Extract the [X, Y] coordinate from the center of the cell holding the provided text.  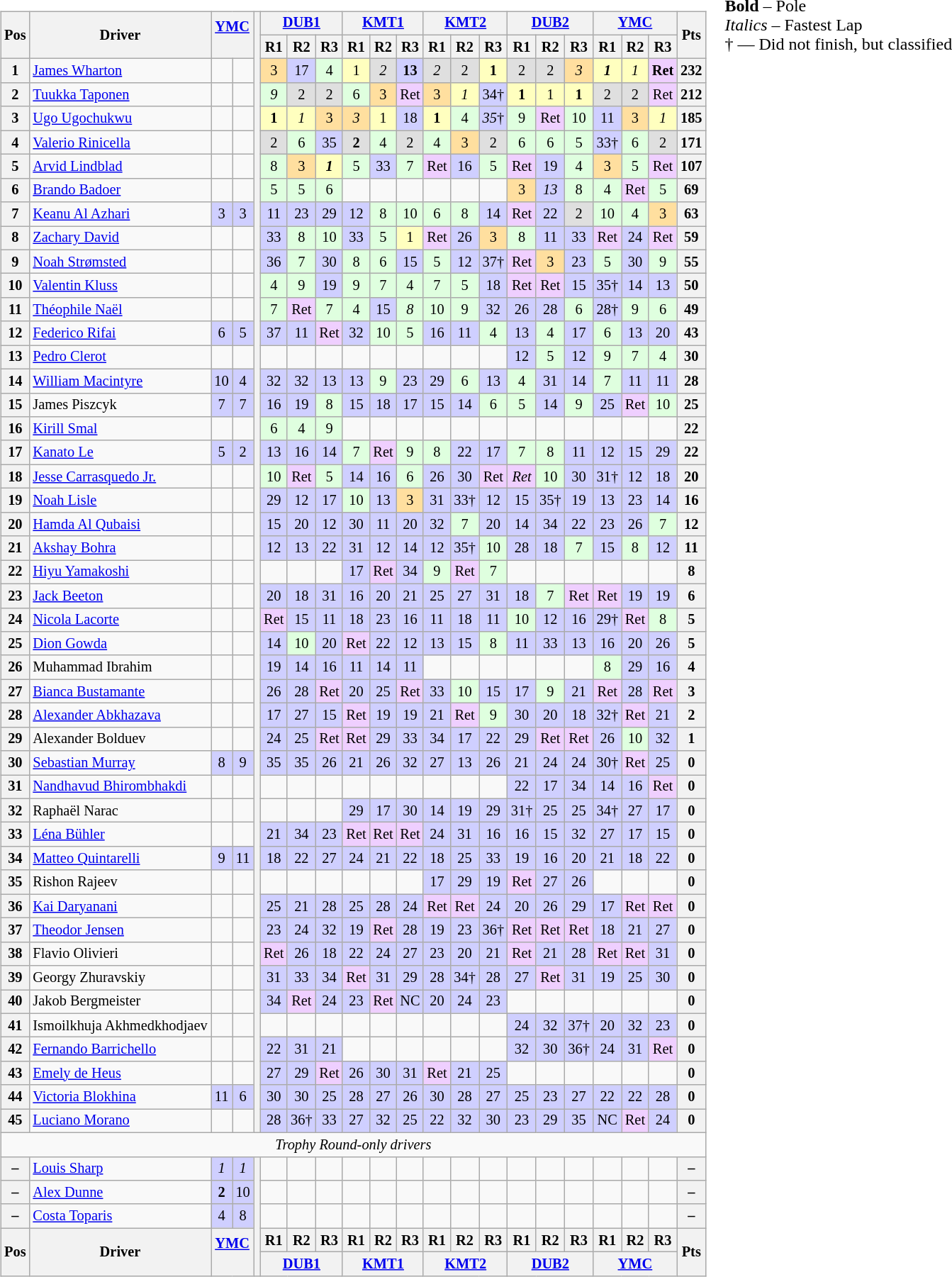
Ugo Ugochukwu [120, 118]
Kai Daryanani [120, 906]
Louis Sharp [120, 1169]
107 [691, 167]
171 [691, 143]
Alex Dunne [120, 1193]
Léna Bühler [120, 835]
30† [607, 763]
Valerio Rinicella [120, 143]
Nandhavud Bhirombhakdi [120, 787]
212 [691, 95]
Théophile Naël [120, 310]
Kirill Smal [120, 429]
Arvid Lindblad [120, 167]
Valentin Kluss [120, 286]
Hamda Al Qubaisi [120, 524]
Theodor Jensen [120, 930]
Pedro Clerot [120, 357]
232 [691, 71]
Noah Lisle [120, 501]
44 [15, 1097]
45 [15, 1121]
Victoria Blokhina [120, 1097]
Alexander Abkhazava [120, 715]
49 [691, 310]
69 [691, 190]
42 [15, 1049]
63 [691, 214]
Akshay Bohra [120, 548]
Sebastian Murray [120, 763]
Matteo Quintarelli [120, 859]
Brando Badoer [120, 190]
James Piszcyk [120, 405]
Nicola Lacorte [120, 620]
Keanu Al Azhari [120, 214]
38 [15, 954]
Costa Toparis [120, 1216]
Muhammad Ibrahim [120, 667]
Fernando Barrichello [120, 1049]
Kanato Le [120, 452]
185 [691, 118]
41 [15, 1025]
Emely de Heus [120, 1074]
Jakob Bergmeister [120, 1002]
Alexander Bolduev [120, 739]
James Wharton [120, 71]
Trophy Round-only drivers [353, 1144]
Ismoilkhuja Akhmedkhodjaev [120, 1025]
28† [607, 310]
Jack Beeton [120, 596]
Flavio Olivieri [120, 954]
Rishon Rajeev [120, 882]
Dion Gowda [120, 644]
50 [691, 286]
39 [15, 978]
Hiyu Yamakoshi [120, 572]
59 [691, 238]
Zachary David [120, 238]
Luciano Morano [120, 1121]
55 [691, 262]
29† [607, 620]
Raphaël Narac [120, 810]
Georgy Zhuravskiy [120, 978]
Noah Strømsted [120, 262]
Tuukka Taponen [120, 95]
Bianca Bustamante [120, 691]
Federico Rifai [120, 333]
Jesse Carrasquedo Jr. [120, 476]
32† [607, 715]
40 [15, 1002]
William Macintyre [120, 381]
